Find where the given text appears and provide that cell's center as [X, Y] coordinate. 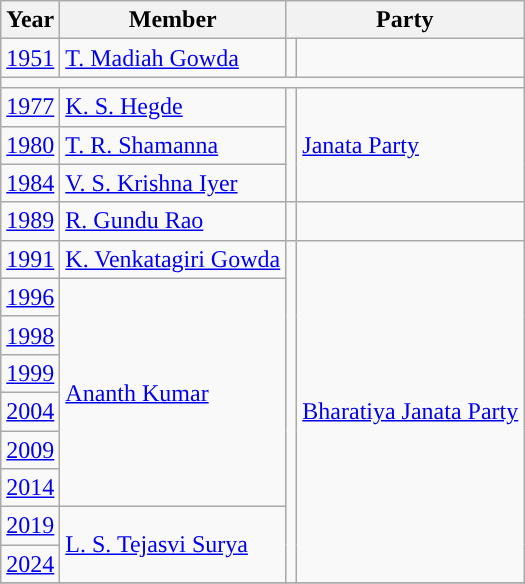
1996 [30, 297]
1991 [30, 259]
V. S. Krishna Iyer [173, 183]
1951 [30, 58]
K. Venkatagiri Gowda [173, 259]
2024 [30, 564]
2014 [30, 488]
R. Gundu Rao [173, 221]
Year [30, 20]
1984 [30, 183]
Ananth Kumar [173, 392]
1998 [30, 335]
1999 [30, 373]
T. R. Shamanna [173, 145]
T. Madiah Gowda [173, 58]
2019 [30, 526]
1980 [30, 145]
1989 [30, 221]
Bharatiya Janata Party [410, 412]
2009 [30, 449]
1977 [30, 107]
L. S. Tejasvi Surya [173, 545]
K. S. Hegde [173, 107]
Member [173, 20]
2004 [30, 411]
Janata Party [410, 145]
Party [405, 20]
